For the text-containing cell, return its midpoint in (X, Y) coordinate format. 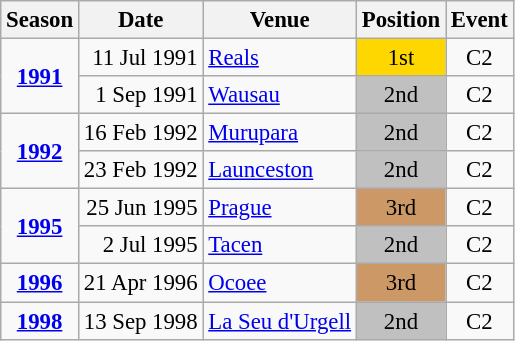
23 Feb 1992 (140, 170)
1995 (40, 226)
Season (40, 20)
Wausau (280, 95)
Prague (280, 208)
13 Sep 1998 (140, 321)
1996 (40, 283)
Date (140, 20)
1998 (40, 321)
Tacen (280, 245)
Event (480, 20)
1991 (40, 76)
25 Jun 1995 (140, 208)
21 Apr 1996 (140, 283)
Murupara (280, 133)
Position (400, 20)
Ocoee (280, 283)
11 Jul 1991 (140, 58)
Venue (280, 20)
Reals (280, 58)
2 Jul 1995 (140, 245)
La Seu d'Urgell (280, 321)
1992 (40, 152)
16 Feb 1992 (140, 133)
1st (400, 58)
1 Sep 1991 (140, 95)
Launceston (280, 170)
